Identify which cell holds the provided text, then report its [x, y] central coordinate. 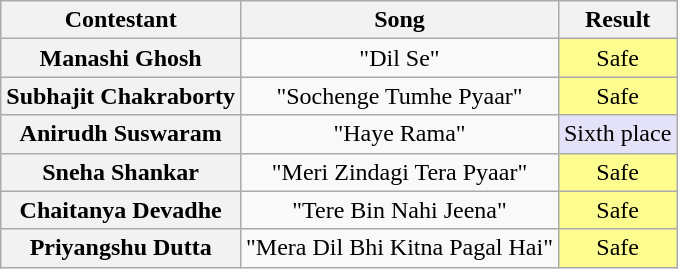
Subhajit Chakraborty [121, 96]
Sneha Shankar [121, 172]
"Sochenge Tumhe Pyaar" [400, 96]
"Mera Dil Bhi Kitna Pagal Hai" [400, 248]
Song [400, 20]
Contestant [121, 20]
Chaitanya Devadhe [121, 210]
Result [617, 20]
Sixth place [617, 134]
"Dil Se" [400, 58]
"Haye Rama" [400, 134]
Priyangshu Dutta [121, 248]
Anirudh Suswaram [121, 134]
Manashi Ghosh [121, 58]
"Meri Zindagi Tera Pyaar" [400, 172]
"Tere Bin Nahi Jeena" [400, 210]
